Locate the cell with the specified text and output its [x, y] center coordinate. 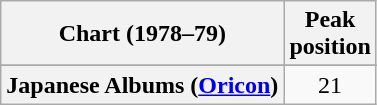
21 [330, 85]
Peakposition [330, 34]
Chart (1978–79) [142, 34]
Japanese Albums (Oricon) [142, 85]
